Extract the (X, Y) coordinate from the center of the cell holding the provided text.  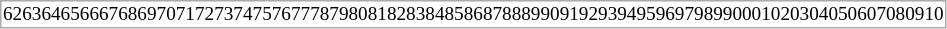
97 (684, 14)
72 (204, 14)
76 (282, 14)
07 (876, 14)
63 (32, 14)
71 (186, 14)
65 (70, 14)
82 (396, 14)
94 (626, 14)
69 (146, 14)
05 (838, 14)
92 (588, 14)
10 (934, 14)
70 (166, 14)
04 (818, 14)
08 (896, 14)
88 (512, 14)
90 (550, 14)
85 (454, 14)
84 (434, 14)
02 (780, 14)
00 (742, 14)
68 (128, 14)
95 (646, 14)
93 (608, 14)
64 (50, 14)
89 (530, 14)
75 (262, 14)
83 (416, 14)
91 (570, 14)
74 (242, 14)
06 (858, 14)
62 (12, 14)
87 (492, 14)
09 (914, 14)
79 (338, 14)
78 (320, 14)
86 (474, 14)
77 (300, 14)
81 (378, 14)
99 (722, 14)
01 (762, 14)
66 (90, 14)
67 (108, 14)
73 (224, 14)
80 (358, 14)
96 (666, 14)
98 (704, 14)
03 (800, 14)
